Return (x, y) of the center of cell containing provided text 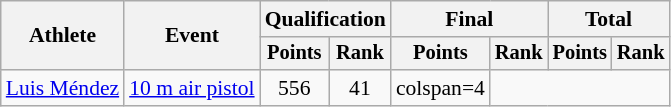
41 (360, 88)
Athlete (62, 36)
Event (192, 36)
Luis Méndez (62, 88)
556 (294, 88)
colspan=4 (440, 88)
Total (609, 19)
Qualification (326, 19)
10 m air pistol (192, 88)
Final (470, 19)
